Extract the (X, Y) coordinate from the center of the cell holding the provided text.  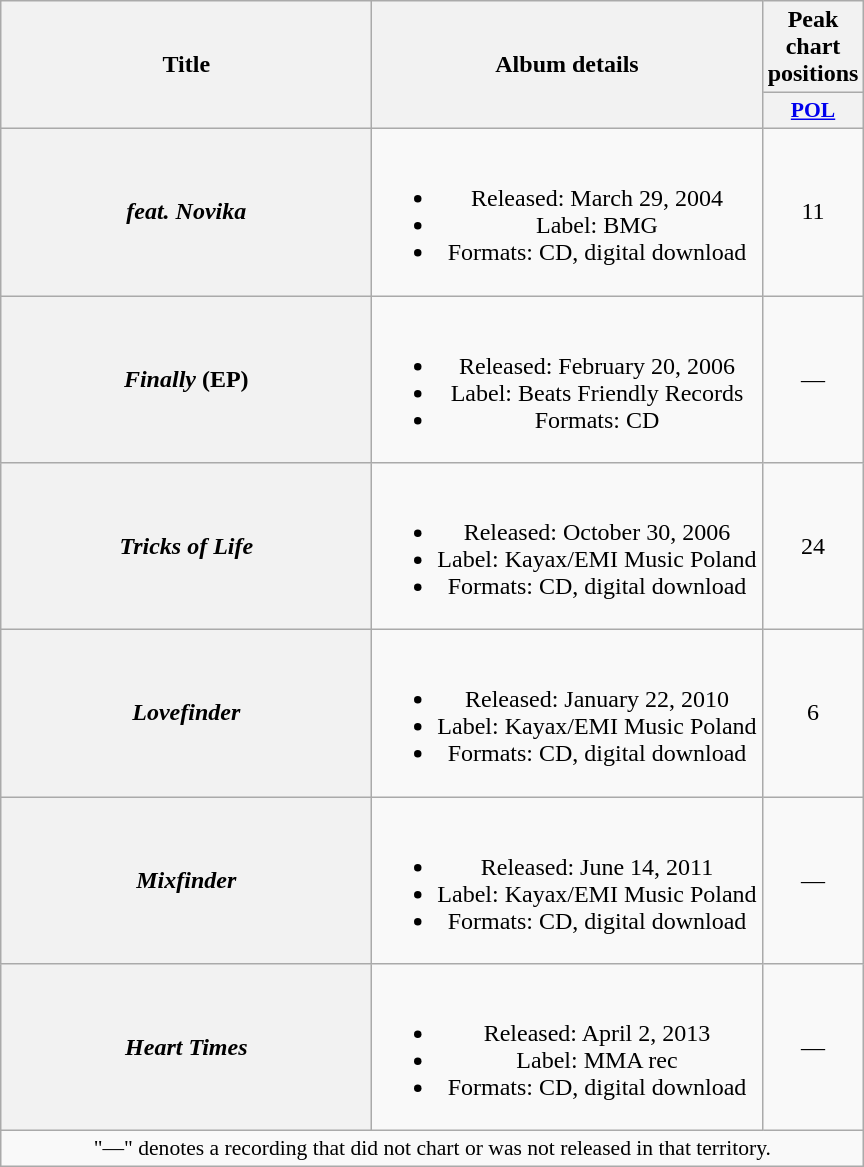
Album details (567, 65)
Tricks of Life (186, 546)
Lovefinder (186, 714)
Mixfinder (186, 880)
feat. Novika (186, 212)
POL (813, 111)
Heart Times (186, 1048)
24 (813, 546)
Released: January 22, 2010Label: Kayax/EMI Music PolandFormats: CD, digital download (567, 714)
Released: June 14, 2011Label: Kayax/EMI Music PolandFormats: CD, digital download (567, 880)
Peak chart positions (813, 47)
Released: February 20, 2006Label: Beats Friendly RecordsFormats: CD (567, 380)
Released: April 2, 2013Label: MMA recFormats: CD, digital download (567, 1048)
11 (813, 212)
Title (186, 65)
Released: March 29, 2004Label: BMGFormats: CD, digital download (567, 212)
Released: October 30, 2006Label: Kayax/EMI Music PolandFormats: CD, digital download (567, 546)
"—" denotes a recording that did not chart or was not released in that territory. (432, 1149)
Finally (EP) (186, 380)
6 (813, 714)
